Determine the (X, Y) coordinate at the center of the cell enclosing the given text.  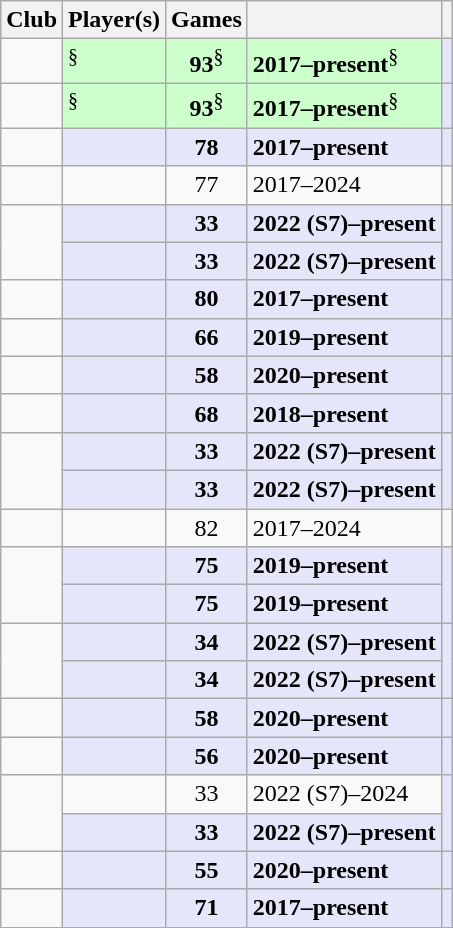
Player(s) (114, 20)
77 (207, 185)
56 (207, 756)
78 (207, 147)
68 (207, 413)
Club (32, 20)
71 (207, 908)
Games (207, 20)
2018–present (344, 413)
82 (207, 528)
2022 (S7)–2024 (344, 794)
80 (207, 299)
66 (207, 337)
55 (207, 870)
